Determine the [x, y] coordinate at the center of the cell enclosing the given text.  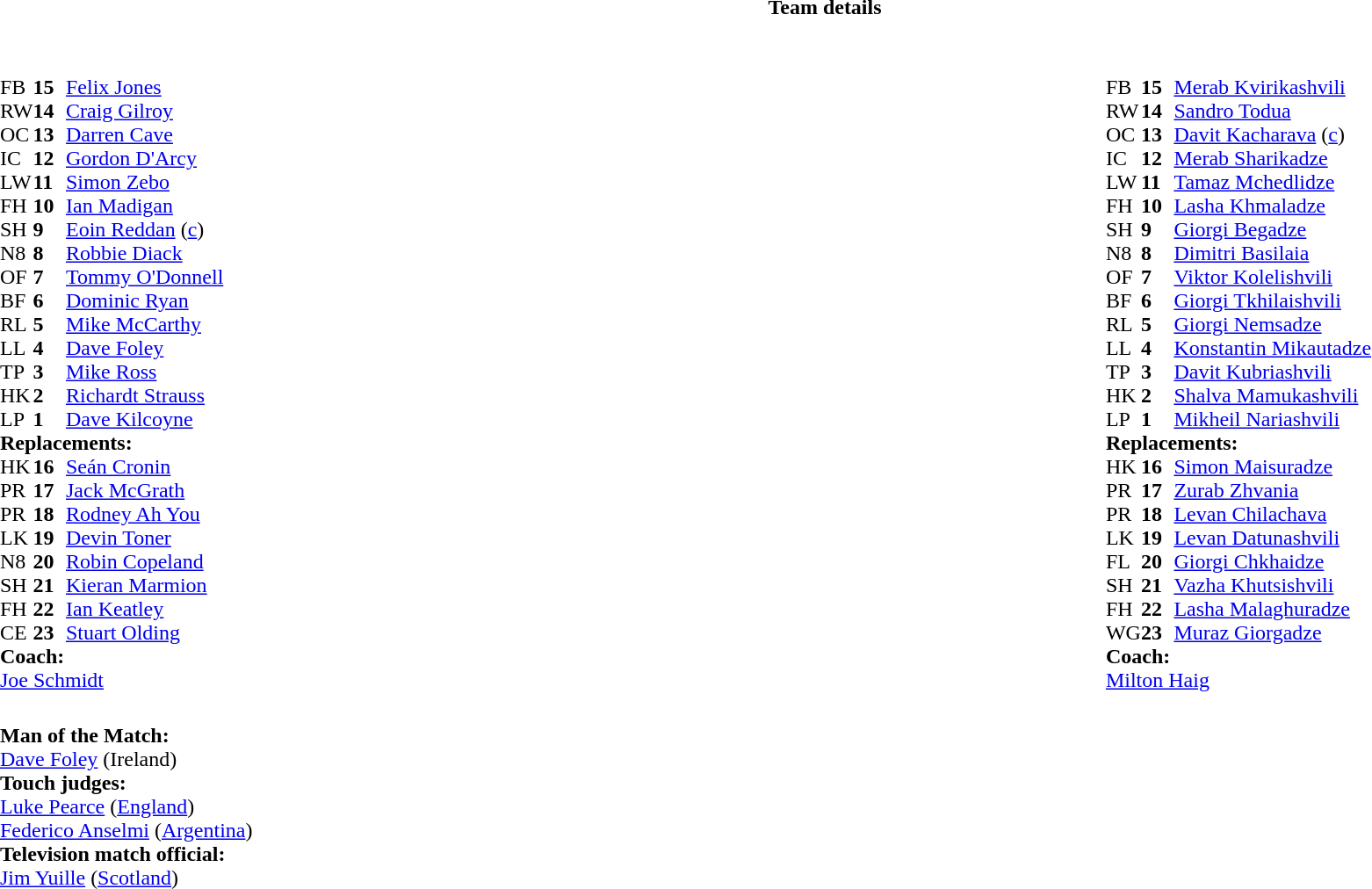
Davit Kubriashvili [1272, 372]
Sandro Todua [1272, 111]
Rodney Ah You [144, 515]
Dominic Ryan [144, 300]
Merab Sharikadze [1272, 158]
Devin Toner [144, 538]
Lasha Khmaladze [1272, 206]
Muraz Giorgadze [1272, 632]
Felix Jones [144, 88]
Dave Kilcoyne [144, 420]
Levan Chilachava [1272, 515]
Giorgi Nemsadze [1272, 325]
Konstantin Mikautadze [1272, 348]
Lasha Malaghuradze [1272, 610]
Jack McGrath [144, 490]
Stuart Olding [144, 632]
Kieran Marmion [144, 585]
Joe Schmidt [112, 680]
Zurab Zhvania [1272, 490]
FL [1123, 562]
Dave Foley [144, 348]
Davit Kacharava (c) [1272, 135]
Tommy O'Donnell [144, 278]
Simon Zebo [144, 183]
Viktor Kolelishvili [1272, 278]
Dimitri Basilaia [1272, 253]
Giorgi Tkhilaishvili [1272, 300]
Shalva Mamukashvili [1272, 395]
Richardt Strauss [144, 395]
Robbie Diack [144, 253]
Gordon D'Arcy [144, 158]
Seán Cronin [144, 467]
Milton Haig [1238, 680]
Craig Gilroy [144, 111]
Mike McCarthy [144, 325]
CE [17, 632]
Ian Keatley [144, 610]
WG [1123, 632]
Giorgi Begadze [1272, 230]
Vazha Khutsishvili [1272, 585]
Robin Copeland [144, 562]
Ian Madigan [144, 206]
Giorgi Chkhaidze [1272, 562]
Mikheil Nariashvili [1272, 420]
Levan Datunashvili [1272, 538]
Tamaz Mchedlidze [1272, 183]
Simon Maisuradze [1272, 467]
Mike Ross [144, 372]
Eoin Reddan (c) [144, 230]
Merab Kvirikashvili [1272, 88]
Darren Cave [144, 135]
